Identify which cell holds the provided text, then report its (x, y) central coordinate. 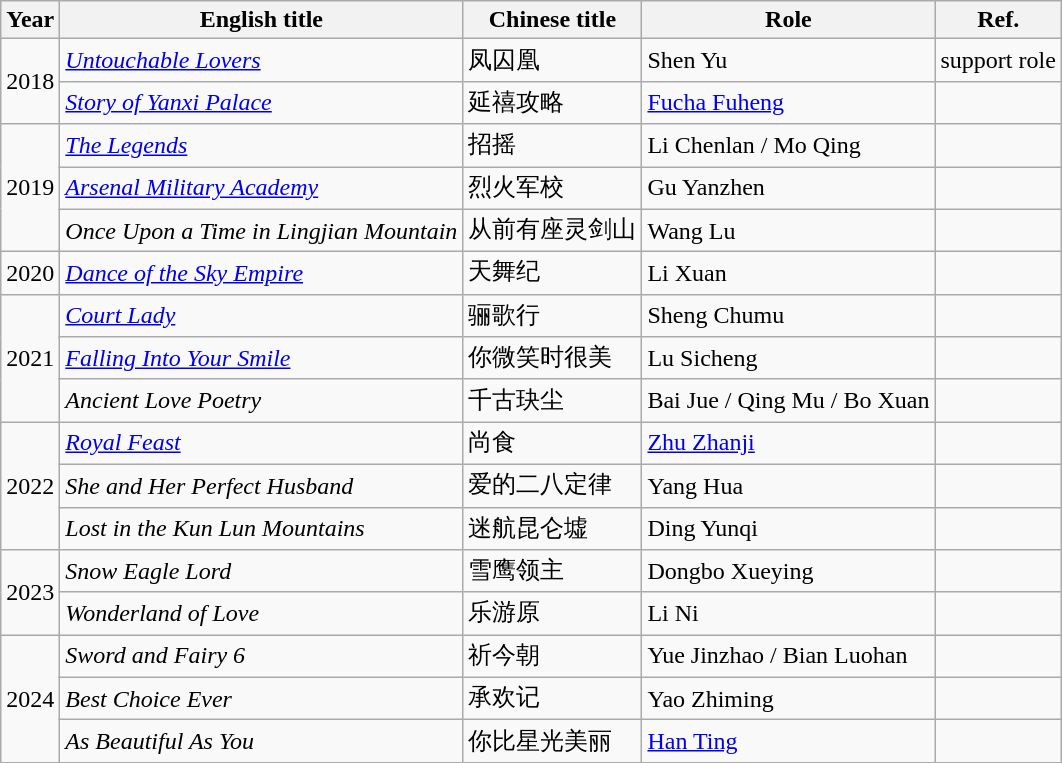
Gu Yanzhen (788, 188)
你比星光美丽 (552, 742)
Yao Zhiming (788, 698)
Bai Jue / Qing Mu / Bo Xuan (788, 400)
Wonderland of Love (262, 614)
Role (788, 20)
2023 (30, 592)
Court Lady (262, 316)
support role (998, 60)
2021 (30, 358)
雪鹰领主 (552, 572)
千古玦尘 (552, 400)
She and Her Perfect Husband (262, 486)
祈今朝 (552, 656)
尚食 (552, 444)
Dongbo Xueying (788, 572)
Snow Eagle Lord (262, 572)
Year (30, 20)
Sword and Fairy 6 (262, 656)
迷航昆仑墟 (552, 528)
Once Upon a Time in Lingjian Mountain (262, 230)
天舞纪 (552, 274)
乐游原 (552, 614)
Story of Yanxi Palace (262, 102)
Untouchable Lovers (262, 60)
承欢记 (552, 698)
As Beautiful As You (262, 742)
Li Xuan (788, 274)
Zhu Zhanji (788, 444)
Yue Jinzhao / Bian Luohan (788, 656)
Royal Feast (262, 444)
骊歌行 (552, 316)
Yang Hua (788, 486)
Dance of the Sky Empire (262, 274)
2024 (30, 699)
从前有座灵剑山 (552, 230)
Ancient Love Poetry (262, 400)
Chinese title (552, 20)
凤囚凰 (552, 60)
Ref. (998, 20)
The Legends (262, 146)
Lu Sicheng (788, 358)
爱的二八定律 (552, 486)
Li Chenlan / Mo Qing (788, 146)
Li Ni (788, 614)
烈火军校 (552, 188)
你微笑时很美 (552, 358)
Sheng Chumu (788, 316)
延禧攻略 (552, 102)
Falling Into Your Smile (262, 358)
2018 (30, 82)
Wang Lu (788, 230)
English title (262, 20)
招摇 (552, 146)
2019 (30, 188)
Best Choice Ever (262, 698)
Han Ting (788, 742)
Lost in the Kun Lun Mountains (262, 528)
Ding Yunqi (788, 528)
2022 (30, 486)
Arsenal Military Academy (262, 188)
Fucha Fuheng (788, 102)
Shen Yu (788, 60)
2020 (30, 274)
